Locate the cell with the specified text and output its (x, y) center coordinate. 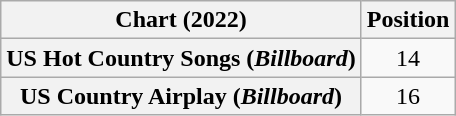
US Country Airplay (Billboard) (181, 96)
Chart (2022) (181, 20)
US Hot Country Songs (Billboard) (181, 58)
16 (408, 96)
Position (408, 20)
14 (408, 58)
